Detect which cell encompasses the target text, then output its (X, Y) center coordinate. 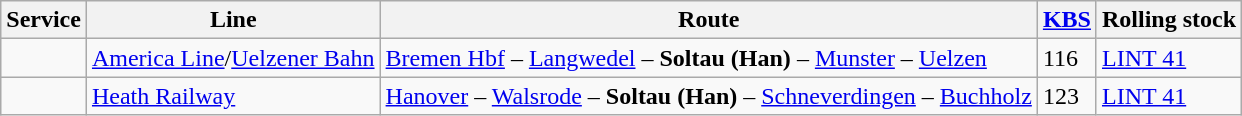
Line (233, 20)
Rolling stock (1168, 20)
America Line/Uelzener Bahn (233, 58)
116 (1066, 58)
Route (708, 20)
123 (1066, 96)
KBS (1066, 20)
Hanover – Walsrode – Soltau (Han) – Schneverdingen – Buchholz (708, 96)
Heath Railway (233, 96)
Bremen Hbf – Langwedel – Soltau (Han) – Munster – Uelzen (708, 58)
Service (44, 20)
